Identify which cell holds the provided text, then report its [X, Y] central coordinate. 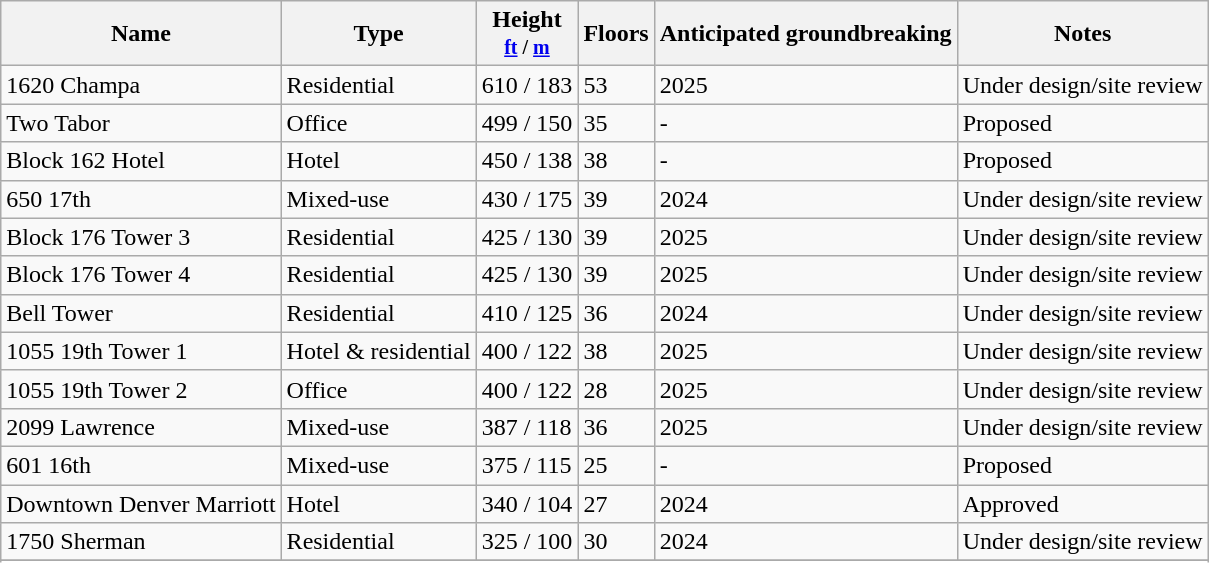
Bell Tower [141, 313]
Notes [1082, 34]
Anticipated groundbreaking [806, 34]
610 / 183 [527, 85]
499 / 150 [527, 123]
1055 19th Tower 1 [141, 351]
Type [378, 34]
375 / 115 [527, 465]
387 / 118 [527, 427]
340 / 104 [527, 503]
601 16th [141, 465]
28 [616, 389]
410 / 125 [527, 313]
Approved [1082, 503]
53 [616, 85]
27 [616, 503]
325 / 100 [527, 542]
Block 162 Hotel [141, 161]
Block 176 Tower 4 [141, 275]
450 / 138 [527, 161]
Name [141, 34]
Downtown Denver Marriott [141, 503]
25 [616, 465]
Hotel & residential [378, 351]
30 [616, 542]
430 / 175 [527, 199]
1620 Champa [141, 85]
1750 Sherman [141, 542]
650 17th [141, 199]
Two Tabor [141, 123]
Floors [616, 34]
Heightft / m [527, 34]
Block 176 Tower 3 [141, 237]
1055 19th Tower 2 [141, 389]
2099 Lawrence [141, 427]
35 [616, 123]
